Identify which cell holds the provided text, then report its (X, Y) central coordinate. 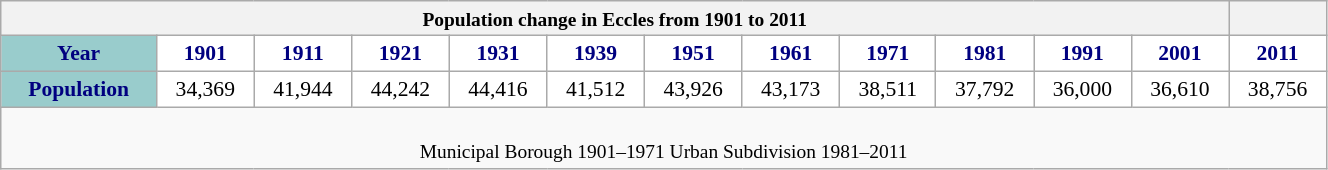
43,926 (693, 90)
41,512 (596, 90)
43,173 (791, 90)
1961 (791, 54)
44,242 (401, 90)
1971 (887, 54)
36,000 (1083, 90)
1911 (303, 54)
41,944 (303, 90)
Population (79, 90)
1901 (205, 54)
2001 (1180, 54)
1991 (1083, 54)
1921 (401, 54)
38,756 (1278, 90)
2011 (1278, 54)
38,511 (887, 90)
37,792 (985, 90)
Year (79, 54)
1931 (498, 54)
1951 (693, 54)
Municipal Borough 1901–1971 Urban Subdivision 1981–2011 (664, 138)
1981 (985, 54)
44,416 (498, 90)
34,369 (205, 90)
1939 (596, 54)
Population change in Eccles from 1901 to 2011 (615, 18)
36,610 (1180, 90)
